From the cell containing the given text, extract its center point as [X, Y] coordinate. 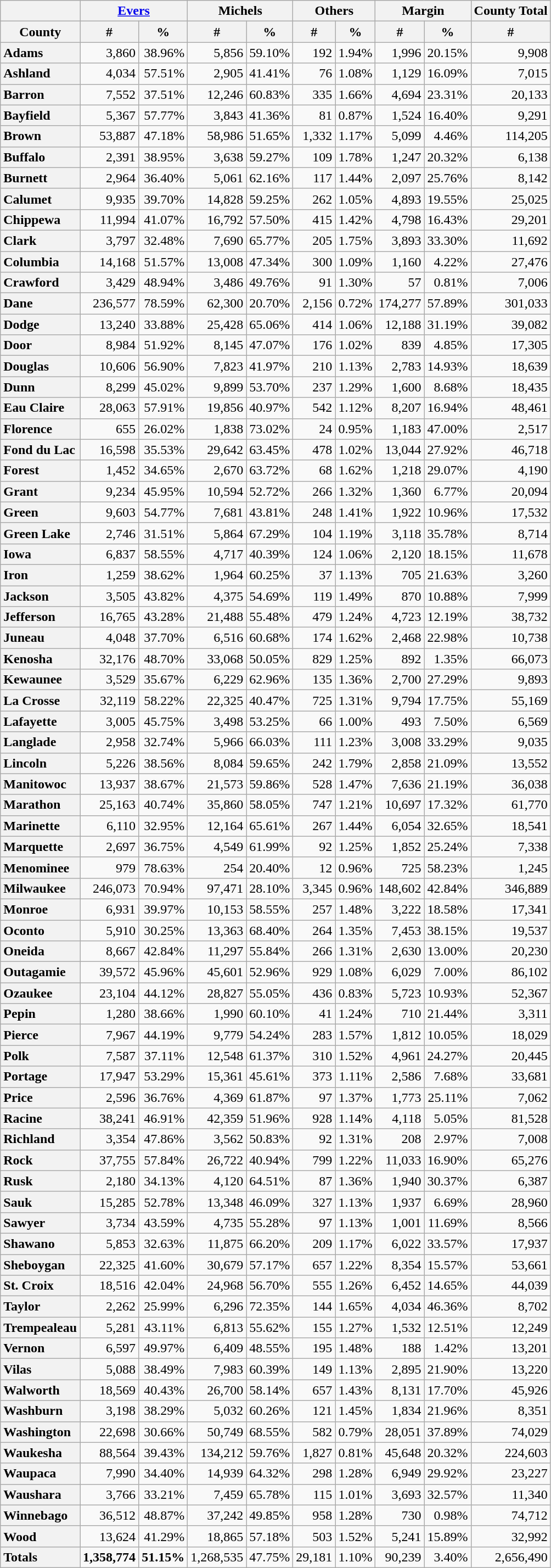
Pierce [41, 1035]
2,517 [510, 429]
Trempealeau [41, 1328]
1.21% [356, 805]
655 [110, 429]
195 [314, 1348]
Iowa [41, 554]
2,596 [110, 1097]
1.57% [356, 1035]
9,899 [217, 387]
4.85% [448, 345]
45.95% [164, 491]
41.60% [164, 1264]
19,537 [510, 931]
7,636 [400, 784]
28,960 [510, 1202]
1.32% [356, 491]
44.12% [164, 993]
4,369 [217, 1097]
12.51% [448, 1328]
49.97% [164, 1348]
3,429 [110, 283]
208 [400, 1139]
0.98% [448, 1515]
747 [314, 805]
4,717 [217, 554]
1,245 [510, 867]
839 [400, 345]
28,063 [110, 408]
58,986 [217, 136]
60.39% [270, 1369]
117 [314, 178]
48.70% [164, 659]
7,006 [510, 283]
41 [314, 1014]
1,268,535 [217, 1557]
55.28% [270, 1223]
43.82% [164, 596]
51.96% [270, 1118]
10.88% [448, 596]
1,996 [400, 53]
Langlade [41, 742]
582 [314, 1432]
65,276 [510, 1160]
5,856 [217, 53]
45,648 [400, 1453]
Manitowoc [41, 784]
3,562 [217, 1139]
5,061 [217, 178]
Totals [41, 1557]
1,852 [400, 847]
23.31% [448, 94]
124 [314, 554]
25,428 [217, 324]
6,931 [110, 909]
205 [314, 240]
2,697 [110, 847]
4,735 [217, 1223]
6,837 [110, 554]
52.96% [270, 972]
29.92% [448, 1474]
257 [314, 909]
0.95% [356, 429]
Milwaukee [41, 888]
32.63% [164, 1244]
18.15% [448, 554]
3,260 [510, 575]
40.94% [270, 1160]
8,714 [510, 533]
Calumet [41, 199]
15,285 [110, 1202]
5.05% [448, 1118]
38.67% [164, 784]
22,698 [110, 1432]
86,102 [510, 972]
County [41, 32]
Douglas [41, 366]
17.32% [448, 805]
18,029 [510, 1035]
13,008 [217, 262]
60.83% [270, 94]
10.96% [448, 512]
3,693 [400, 1494]
Vernon [41, 1348]
479 [314, 617]
58.22% [164, 701]
57.77% [164, 115]
6,138 [510, 157]
Evers [134, 11]
47.00% [448, 429]
26,700 [217, 1390]
14.93% [448, 366]
47.34% [270, 262]
29,201 [510, 220]
16.43% [448, 220]
39.43% [164, 1453]
7,681 [217, 512]
67.29% [270, 533]
57.51% [164, 74]
174,277 [400, 304]
104 [314, 533]
2,156 [314, 304]
2,783 [400, 366]
35.53% [164, 450]
Ashland [41, 74]
49.76% [270, 283]
Sawyer [41, 1223]
43.81% [270, 512]
10,697 [400, 805]
38.66% [164, 1014]
17,305 [510, 345]
5,723 [400, 993]
1.47% [356, 784]
31.51% [164, 533]
15.57% [448, 1264]
1.27% [356, 1328]
Jackson [41, 596]
6,110 [110, 826]
3,529 [110, 680]
1.65% [356, 1307]
35.78% [448, 533]
7.68% [448, 1077]
59.10% [270, 53]
97,471 [217, 888]
73.02% [270, 429]
21,573 [217, 784]
58.05% [270, 805]
1,600 [400, 387]
57.89% [448, 304]
2,586 [400, 1077]
Burnett [41, 178]
39,572 [110, 972]
310 [314, 1056]
1,838 [217, 429]
7,967 [110, 1035]
20,445 [510, 1056]
1,964 [217, 575]
2,895 [400, 1369]
267 [314, 826]
149 [314, 1369]
55.05% [270, 993]
66.20% [270, 1244]
Iron [41, 575]
300 [314, 262]
37,242 [217, 1515]
3,005 [110, 721]
18,516 [110, 1286]
1,183 [400, 429]
48.94% [164, 283]
14,168 [110, 262]
870 [400, 596]
16,765 [110, 617]
15.89% [448, 1536]
33.29% [448, 742]
41.41% [270, 74]
2,700 [400, 680]
6.69% [448, 1202]
Dane [41, 304]
30,679 [217, 1264]
4,798 [400, 220]
1,280 [110, 1014]
20.15% [448, 53]
4.22% [448, 262]
Forest [41, 471]
12,548 [217, 1056]
43.59% [164, 1223]
1,990 [217, 1014]
60.26% [270, 1411]
892 [400, 659]
37.70% [164, 638]
7.00% [448, 972]
115 [314, 1494]
5,864 [217, 533]
1.01% [356, 1494]
10.05% [448, 1035]
56.70% [270, 1286]
301,033 [510, 304]
Price [41, 1097]
3,505 [110, 596]
Chippewa [41, 220]
111 [314, 742]
6,452 [400, 1286]
13.00% [448, 951]
16,792 [217, 220]
47.75% [270, 1557]
Kenosha [41, 659]
Monroe [41, 909]
5,966 [217, 742]
1.43% [356, 1390]
Sauk [41, 1202]
1.78% [356, 157]
13,240 [110, 324]
53,887 [110, 136]
34.40% [164, 1474]
12.19% [448, 617]
88,564 [110, 1453]
17.75% [448, 701]
1,332 [314, 136]
54.77% [164, 512]
8,702 [510, 1307]
13,624 [110, 1536]
65.61% [270, 826]
10,594 [217, 491]
18,435 [510, 387]
3,498 [217, 721]
61.37% [270, 1056]
68 [314, 471]
7,823 [217, 366]
6,597 [110, 1348]
327 [314, 1202]
30.66% [164, 1432]
42,359 [217, 1118]
13,044 [400, 450]
Waukesha [41, 1453]
27.92% [448, 450]
1.30% [356, 283]
13,937 [110, 784]
4,549 [217, 847]
5,853 [110, 1244]
248 [314, 512]
8,299 [110, 387]
51.15% [164, 1557]
47.18% [164, 136]
65.78% [270, 1494]
Waushara [41, 1494]
45.75% [164, 721]
958 [314, 1515]
40.43% [164, 1390]
37.11% [164, 1056]
40.39% [270, 554]
135 [314, 680]
174 [314, 638]
18,865 [217, 1536]
12,249 [510, 1328]
Polk [41, 1056]
21.09% [448, 763]
0.72% [356, 304]
Outagamie [41, 972]
25,163 [110, 805]
8,142 [510, 178]
7,453 [400, 931]
Portage [41, 1077]
38.15% [448, 931]
4,375 [217, 596]
705 [400, 575]
1.41% [356, 512]
Menominee [41, 867]
55.84% [270, 951]
928 [314, 1118]
3,860 [110, 53]
46,718 [510, 450]
4,893 [400, 199]
68.40% [270, 931]
415 [314, 220]
144 [314, 1307]
3,008 [400, 742]
Columbia [41, 262]
68.55% [270, 1432]
979 [110, 867]
41.97% [270, 366]
81,528 [510, 1118]
19.55% [448, 199]
76 [314, 74]
34.13% [164, 1181]
25.99% [164, 1307]
Sheboygan [41, 1264]
21.19% [448, 784]
3,118 [400, 533]
38.29% [164, 1411]
9,291 [510, 115]
4,961 [400, 1056]
1,937 [400, 1202]
6,054 [400, 826]
38.56% [164, 763]
2,468 [400, 638]
27,476 [510, 262]
78.59% [164, 304]
24 [314, 429]
Marathon [41, 805]
Green Lake [41, 533]
14.65% [448, 1286]
Kewaunee [41, 680]
23,104 [110, 993]
St. Croix [41, 1286]
63.45% [270, 450]
1.66% [356, 94]
2,964 [110, 178]
3,893 [400, 240]
1.19% [356, 533]
542 [314, 408]
4.46% [448, 136]
62,300 [217, 304]
4,694 [400, 94]
45.02% [164, 387]
5,367 [110, 115]
45,601 [217, 972]
45,926 [510, 1390]
32.57% [448, 1494]
414 [314, 324]
62.96% [270, 680]
51.57% [164, 262]
57.84% [164, 1160]
119 [314, 596]
36.40% [164, 178]
2.97% [448, 1139]
74,712 [510, 1515]
Lafayette [41, 721]
6,949 [400, 1474]
246,073 [110, 888]
County Total [510, 11]
61,770 [510, 805]
11,994 [110, 220]
46.36% [448, 1307]
Green [41, 512]
262 [314, 199]
25.76% [448, 178]
36.76% [164, 1097]
Racine [41, 1118]
26,722 [217, 1160]
373 [314, 1077]
40.47% [270, 701]
2,905 [217, 74]
9,794 [400, 701]
33,681 [510, 1077]
87 [314, 1181]
18,569 [110, 1390]
1,827 [314, 1453]
30.37% [448, 1181]
Marinette [41, 826]
283 [314, 1035]
Juneau [41, 638]
38.62% [164, 575]
8,145 [217, 345]
Crawford [41, 283]
58.14% [270, 1390]
7,459 [217, 1494]
7,338 [510, 847]
148,602 [400, 888]
7,690 [217, 240]
22.98% [448, 638]
58.23% [448, 867]
1,812 [400, 1035]
18.58% [448, 909]
Shawano [41, 1244]
Vilas [41, 1369]
25.24% [448, 847]
2,958 [110, 742]
38,732 [510, 617]
32.95% [164, 826]
14,939 [217, 1474]
Rock [41, 1160]
9,779 [217, 1035]
Ozaukee [41, 993]
4,190 [510, 471]
13,348 [217, 1202]
Michels [240, 11]
3,311 [510, 1014]
2,630 [400, 951]
17.70% [448, 1390]
18,639 [510, 366]
35,860 [217, 805]
1,532 [400, 1328]
66 [314, 721]
38.95% [164, 157]
5,241 [400, 1536]
254 [217, 867]
Taylor [41, 1307]
12,246 [217, 94]
335 [314, 94]
8,351 [510, 1411]
Washington [41, 1432]
16.94% [448, 408]
37.51% [164, 94]
39.97% [164, 909]
78.63% [164, 867]
3,766 [110, 1494]
1,160 [400, 262]
1.05% [356, 199]
65.77% [270, 240]
1.11% [356, 1077]
9,893 [510, 680]
20,094 [510, 491]
6,813 [217, 1328]
54.24% [270, 1035]
Waupaca [41, 1474]
6,409 [217, 1348]
2,097 [400, 178]
2,391 [110, 157]
12,188 [400, 324]
32,119 [110, 701]
65.06% [270, 324]
6,029 [400, 972]
15,361 [217, 1077]
6,022 [400, 1244]
Buffalo [41, 157]
1.09% [356, 262]
209 [314, 1244]
4,118 [400, 1118]
43.11% [164, 1328]
1,001 [400, 1223]
42.04% [164, 1286]
57.91% [164, 408]
Others [334, 11]
53,661 [510, 1264]
25,025 [510, 199]
1,360 [400, 491]
Washburn [41, 1411]
0.79% [356, 1432]
7,983 [217, 1369]
53.70% [270, 387]
7,999 [510, 596]
2,120 [400, 554]
11,340 [510, 1494]
59.25% [270, 199]
25.11% [448, 1097]
55,169 [510, 701]
41.36% [270, 115]
12 [314, 867]
70.94% [164, 888]
1.29% [356, 387]
1.00% [356, 721]
1,358,774 [110, 1557]
32.48% [164, 240]
1.12% [356, 408]
730 [400, 1515]
Pepin [41, 1014]
90,239 [400, 1557]
13,201 [510, 1348]
6,569 [510, 721]
45.61% [270, 1077]
11,875 [217, 1244]
1.26% [356, 1286]
33.21% [164, 1494]
436 [314, 993]
26.02% [164, 429]
5,281 [110, 1328]
6,296 [217, 1307]
57.50% [270, 220]
43.28% [164, 617]
210 [314, 366]
66.03% [270, 742]
50.05% [270, 659]
17,937 [510, 1244]
Walworth [41, 1390]
1,218 [400, 471]
56.90% [164, 366]
555 [314, 1286]
28,827 [217, 993]
192 [314, 53]
35.67% [164, 680]
52.72% [270, 491]
7,015 [510, 74]
17,341 [510, 909]
20,133 [510, 94]
19,856 [217, 408]
Brown [41, 136]
La Crosse [41, 701]
34.65% [164, 471]
Fond du Lac [41, 450]
38.96% [164, 53]
929 [314, 972]
24.27% [448, 1056]
Oneida [41, 951]
Margin [423, 11]
6,229 [217, 680]
50.83% [270, 1139]
346,889 [510, 888]
33.88% [164, 324]
8,084 [217, 763]
59.76% [270, 1453]
29.07% [448, 471]
3,198 [110, 1411]
1.23% [356, 742]
7.50% [448, 721]
8,566 [510, 1223]
48.87% [164, 1515]
20,230 [510, 951]
1.14% [356, 1118]
114,205 [510, 136]
1,922 [400, 512]
44.19% [164, 1035]
74,029 [510, 1432]
9,908 [510, 53]
8.68% [448, 387]
6,387 [510, 1181]
21.44% [448, 1014]
1.79% [356, 763]
Winnebago [41, 1515]
29,642 [217, 450]
62.16% [270, 178]
47.07% [270, 345]
21.90% [448, 1369]
Door [41, 345]
8,984 [110, 345]
6.77% [448, 491]
13,220 [510, 1369]
9,935 [110, 199]
10,606 [110, 366]
8,207 [400, 408]
Dunn [41, 387]
39.70% [164, 199]
47.86% [164, 1139]
2,262 [110, 1307]
20.40% [270, 867]
Bayfield [41, 115]
2,858 [400, 763]
32.74% [164, 742]
3,222 [400, 909]
Clark [41, 240]
5,032 [217, 1411]
46.09% [270, 1202]
1.45% [356, 1411]
799 [314, 1160]
20.70% [270, 304]
829 [314, 659]
36,512 [110, 1515]
37,755 [110, 1160]
7,587 [110, 1056]
236,577 [110, 304]
Richland [41, 1139]
109 [314, 157]
53.25% [270, 721]
17,947 [110, 1077]
237 [314, 387]
4,048 [110, 638]
60.10% [270, 1014]
37 [314, 575]
478 [314, 450]
1,259 [110, 575]
66,073 [510, 659]
3,345 [314, 888]
11,297 [217, 951]
Florence [41, 429]
48,461 [510, 408]
16,598 [110, 450]
3,843 [217, 115]
3,734 [110, 1223]
710 [400, 1014]
48.55% [270, 1348]
33,068 [217, 659]
0.87% [356, 115]
2,180 [110, 1181]
188 [400, 1348]
38.49% [164, 1369]
41.29% [164, 1536]
Grant [41, 491]
50,749 [217, 1432]
Rusk [41, 1181]
51.65% [270, 136]
30.25% [164, 931]
49.85% [270, 1515]
Eau Claire [41, 408]
10,738 [510, 638]
27.29% [448, 680]
224,603 [510, 1453]
3,354 [110, 1139]
59.27% [270, 157]
Lincoln [41, 763]
36.75% [164, 847]
8,354 [400, 1264]
4,723 [400, 617]
59.86% [270, 784]
28.10% [270, 888]
54.69% [270, 596]
41.07% [164, 220]
1.37% [356, 1097]
2,670 [217, 471]
10,153 [217, 909]
51.92% [164, 345]
2,656,490 [510, 1557]
17,532 [510, 512]
9,234 [110, 491]
55.48% [270, 617]
29,181 [314, 1557]
1,834 [400, 1411]
60.25% [270, 575]
Wood [41, 1536]
1,247 [400, 157]
40.74% [164, 805]
33.30% [448, 240]
7,990 [110, 1474]
61.87% [270, 1097]
91 [314, 283]
11.69% [448, 1223]
32.65% [448, 826]
1.49% [356, 596]
44,039 [510, 1286]
1,773 [400, 1097]
1,524 [400, 115]
5,099 [400, 136]
64.51% [270, 1181]
3.40% [448, 1557]
493 [400, 721]
21.63% [448, 575]
503 [314, 1536]
3,797 [110, 240]
3,638 [217, 157]
4,120 [217, 1181]
7,552 [110, 94]
61.99% [270, 847]
3,486 [217, 283]
1.10% [356, 1557]
72.35% [270, 1307]
5,088 [110, 1369]
28,051 [400, 1432]
242 [314, 763]
5,226 [110, 763]
Jefferson [41, 617]
18,541 [510, 826]
10.93% [448, 993]
60.68% [270, 638]
8,667 [110, 951]
23,227 [510, 1474]
40.97% [270, 408]
264 [314, 931]
Marquette [41, 847]
9,603 [110, 512]
46.91% [164, 1118]
24,968 [217, 1286]
528 [314, 784]
13,363 [217, 931]
52,367 [510, 993]
45.96% [164, 972]
298 [314, 1474]
14,828 [217, 199]
16.40% [448, 115]
6,516 [217, 638]
37.89% [448, 1432]
32,176 [110, 659]
8,131 [400, 1390]
176 [314, 345]
31.19% [448, 324]
7,008 [510, 1139]
Adams [41, 53]
21.96% [448, 1411]
21,488 [217, 617]
13,552 [510, 763]
1.75% [356, 240]
7,062 [510, 1097]
9,035 [510, 742]
Oconto [41, 931]
2,746 [110, 533]
134,212 [217, 1453]
16.09% [448, 74]
121 [314, 1411]
12,164 [217, 826]
59.65% [270, 763]
52.78% [164, 1202]
16.90% [448, 1160]
57.18% [270, 1536]
81 [314, 115]
11,692 [510, 240]
1,940 [400, 1181]
38,241 [110, 1118]
39,082 [510, 324]
57 [400, 283]
63.72% [270, 471]
11,033 [400, 1160]
Barron [41, 94]
11,678 [510, 554]
36,038 [510, 784]
5,910 [110, 931]
57.17% [270, 1264]
55.62% [270, 1328]
1,129 [400, 74]
64.32% [270, 1474]
1,452 [110, 471]
1.94% [356, 53]
53.29% [164, 1077]
0.83% [356, 993]
33.57% [448, 1244]
Dodge [41, 324]
32,992 [510, 1536]
155 [314, 1328]
